Capture the cell that displays the provided text and extract its (X, Y) central coordinate. 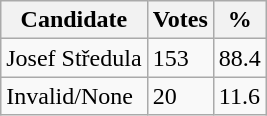
Candidate (74, 20)
20 (180, 96)
11.6 (240, 96)
% (240, 20)
Votes (180, 20)
Josef Středula (74, 58)
Invalid/None (74, 96)
88.4 (240, 58)
153 (180, 58)
